Locate the cell with the specified text and output its (x, y) center coordinate. 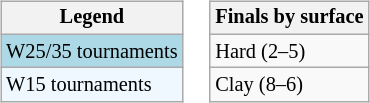
W15 tournaments (92, 85)
Hard (2–5) (289, 51)
Legend (92, 18)
W25/35 tournaments (92, 51)
Clay (8–6) (289, 85)
Finals by surface (289, 18)
